Determine the [x, y] coordinate at the center of the cell enclosing the given text.  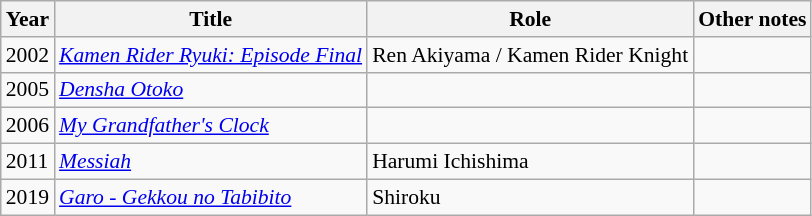
Title [210, 19]
Messiah [210, 162]
My Grandfather's Clock [210, 126]
2002 [28, 55]
Other notes [752, 19]
Densha Otoko [210, 90]
Harumi Ichishima [530, 162]
2006 [28, 126]
2011 [28, 162]
Garo - Gekkou no Tabibito [210, 197]
Shiroku [530, 197]
2005 [28, 90]
Kamen Rider Ryuki: Episode Final [210, 55]
Ren Akiyama / Kamen Rider Knight [530, 55]
Role [530, 19]
2019 [28, 197]
Year [28, 19]
